Provide the (X, Y) coordinate of the cell's center where the given text is located.  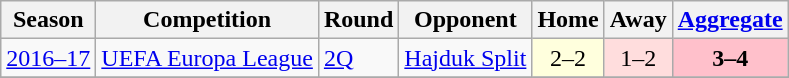
2–2 (568, 58)
UEFA Europa League (208, 58)
Hajduk Split (466, 58)
Season (48, 20)
2016–17 (48, 58)
Home (568, 20)
Competition (208, 20)
1–2 (638, 58)
Away (638, 20)
Opponent (466, 20)
3–4 (730, 58)
2Q (358, 58)
Aggregate (730, 20)
Round (358, 20)
